Output the (x, y) coordinate of the center of the cell containing the given text.  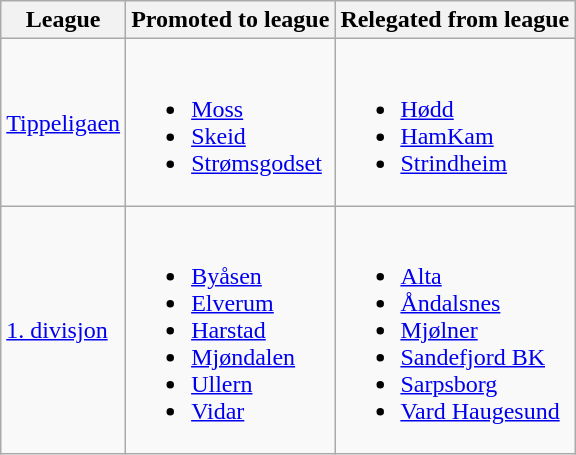
Relegated from league (455, 20)
AltaÅndalsnesMjølnerSandefjord BKSarpsborgVard Haugesund (455, 330)
MossSkeidStrømsgodset (230, 122)
HøddHamKamStrindheim (455, 122)
League (64, 20)
Promoted to league (230, 20)
Tippeligaen (64, 122)
ByåsenElverumHarstadMjøndalenUllernVidar (230, 330)
1. divisjon (64, 330)
